Return (X, Y) of the center of cell containing provided text 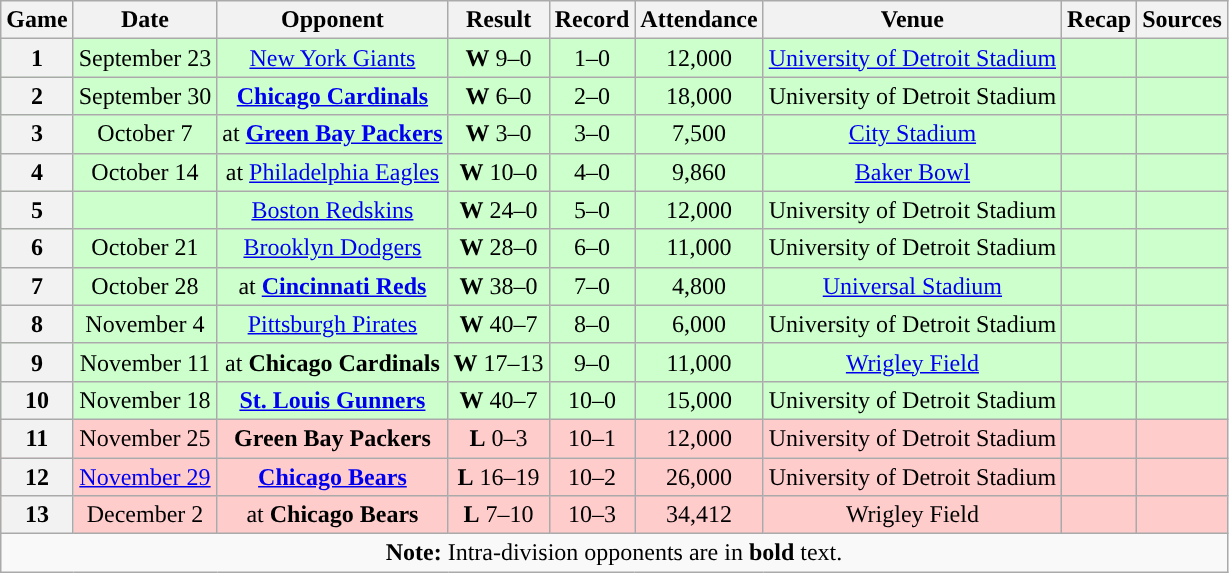
at Philadelphia Eagles (332, 172)
W 3–0 (498, 134)
Note: Intra-division opponents are in bold text. (614, 553)
W 6–0 (498, 96)
Result (498, 20)
1 (37, 58)
34,412 (699, 515)
8–0 (592, 324)
10–2 (592, 477)
3–0 (592, 134)
10 (37, 400)
8 (37, 324)
L 16–19 (498, 477)
November 25 (145, 438)
6–0 (592, 248)
L 0–3 (498, 438)
Venue (912, 20)
1–0 (592, 58)
2–0 (592, 96)
Date (145, 20)
6 (37, 248)
Recap (1100, 20)
October 28 (145, 286)
Green Bay Packers (332, 438)
at Cincinnati Reds (332, 286)
Chicago Cardinals (332, 96)
November 18 (145, 400)
5–0 (592, 210)
W 17–13 (498, 362)
at Chicago Cardinals (332, 362)
November 4 (145, 324)
7,500 (699, 134)
9–0 (592, 362)
November 11 (145, 362)
October 7 (145, 134)
November 29 (145, 477)
2 (37, 96)
4 (37, 172)
at Green Bay Packers (332, 134)
Game (37, 20)
W 24–0 (498, 210)
9 (37, 362)
City Stadium (912, 134)
Record (592, 20)
7 (37, 286)
13 (37, 515)
Baker Bowl (912, 172)
at Chicago Bears (332, 515)
December 2 (145, 515)
Universal Stadium (912, 286)
W 28–0 (498, 248)
Opponent (332, 20)
New York Giants (332, 58)
12 (37, 477)
5 (37, 210)
18,000 (699, 96)
26,000 (699, 477)
4,800 (699, 286)
4–0 (592, 172)
Sources (1182, 20)
October 21 (145, 248)
6,000 (699, 324)
9,860 (699, 172)
15,000 (699, 400)
September 23 (145, 58)
St. Louis Gunners (332, 400)
Chicago Bears (332, 477)
10–3 (592, 515)
W 38–0 (498, 286)
7–0 (592, 286)
L 7–10 (498, 515)
W 10–0 (498, 172)
Boston Redskins (332, 210)
10–0 (592, 400)
September 30 (145, 96)
Pittsburgh Pirates (332, 324)
3 (37, 134)
Attendance (699, 20)
10–1 (592, 438)
11 (37, 438)
Brooklyn Dodgers (332, 248)
W 9–0 (498, 58)
October 14 (145, 172)
